Identify which cell holds the provided text, then report its (x, y) central coordinate. 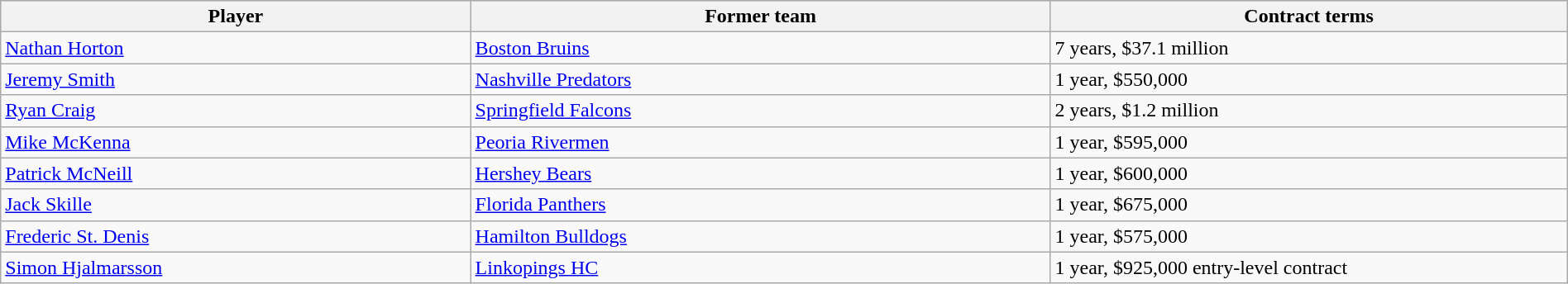
1 year, $550,000 (1308, 79)
Florida Panthers (761, 205)
Peoria Rivermen (761, 142)
1 year, $675,000 (1308, 205)
Patrick McNeill (236, 173)
1 year, $575,000 (1308, 236)
2 years, $1.2 million (1308, 111)
Jeremy Smith (236, 79)
7 years, $37.1 million (1308, 48)
Springfield Falcons (761, 111)
1 year, $600,000 (1308, 173)
Contract terms (1308, 17)
Nathan Horton (236, 48)
Jack Skille (236, 205)
Simon Hjalmarsson (236, 267)
Nashville Predators (761, 79)
Frederic St. Denis (236, 236)
Boston Bruins (761, 48)
Mike McKenna (236, 142)
Linkopings HC (761, 267)
Hershey Bears (761, 173)
Hamilton Bulldogs (761, 236)
Former team (761, 17)
Player (236, 17)
1 year, $595,000 (1308, 142)
1 year, $925,000 entry-level contract (1308, 267)
Ryan Craig (236, 111)
